Identify which cell holds the provided text, then report its [X, Y] central coordinate. 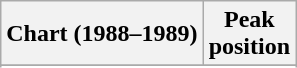
Chart (1988–1989) [102, 34]
Peakposition [249, 34]
